Extract the (X, Y) coordinate from the center of the cell holding the provided text.  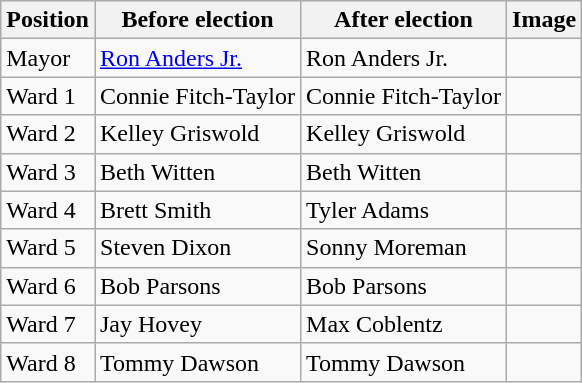
Ward 4 (48, 210)
After election (404, 20)
Max Coblentz (404, 324)
Before election (197, 20)
Ward 3 (48, 172)
Image (544, 20)
Steven Dixon (197, 248)
Tyler Adams (404, 210)
Ward 2 (48, 134)
Ward 6 (48, 286)
Brett Smith (197, 210)
Jay Hovey (197, 324)
Sonny Moreman (404, 248)
Position (48, 20)
Ward 7 (48, 324)
Ward 5 (48, 248)
Ward 8 (48, 362)
Ward 1 (48, 96)
Mayor (48, 58)
